Extract the (x, y) coordinate from the center of the cell holding the provided text.  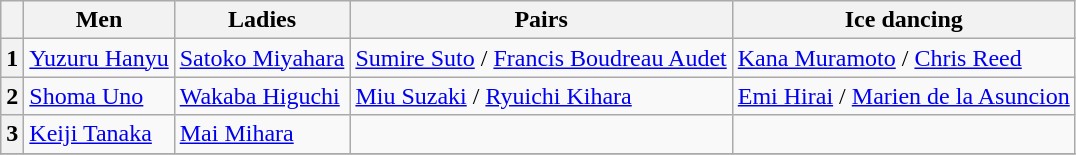
Kana Muramoto / Chris Reed (904, 58)
1 (12, 58)
Emi Hirai / Marien de la Asuncion (904, 96)
Mai Mihara (262, 134)
Yuzuru Hanyu (99, 58)
3 (12, 134)
Ice dancing (904, 20)
Satoko Miyahara (262, 58)
Miu Suzaki / Ryuichi Kihara (541, 96)
Shoma Uno (99, 96)
2 (12, 96)
Ladies (262, 20)
Keiji Tanaka (99, 134)
Men (99, 20)
Wakaba Higuchi (262, 96)
Sumire Suto / Francis Boudreau Audet (541, 58)
Pairs (541, 20)
